Pinpoint the cell where the given text exists, returning its (x, y) midpoint coordinate. 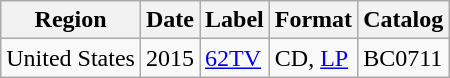
Label (235, 20)
62TV (235, 58)
Catalog (404, 20)
Format (313, 20)
CD, LP (313, 58)
United States (71, 58)
Date (170, 20)
BC0711 (404, 58)
2015 (170, 58)
Region (71, 20)
